Find where the given text appears and provide that cell's center as (X, Y) coordinate. 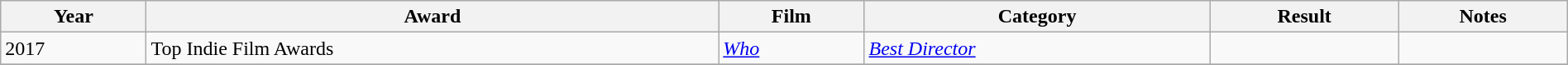
Top Indie Film Awards (433, 48)
2017 (74, 48)
Who (791, 48)
Best Director (1037, 48)
Result (1304, 17)
Award (433, 17)
Category (1037, 17)
Film (791, 17)
Notes (1483, 17)
Year (74, 17)
